Output the (X, Y) coordinate of the center of the cell containing the given text.  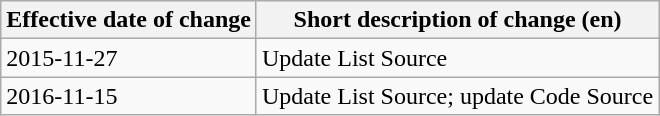
Effective date of change (129, 20)
2016-11-15 (129, 96)
2015-11-27 (129, 58)
Update List Source; update Code Source (457, 96)
Update List Source (457, 58)
Short description of change (en) (457, 20)
